Search for the cell housing the specified text and yield its (X, Y) center coordinate. 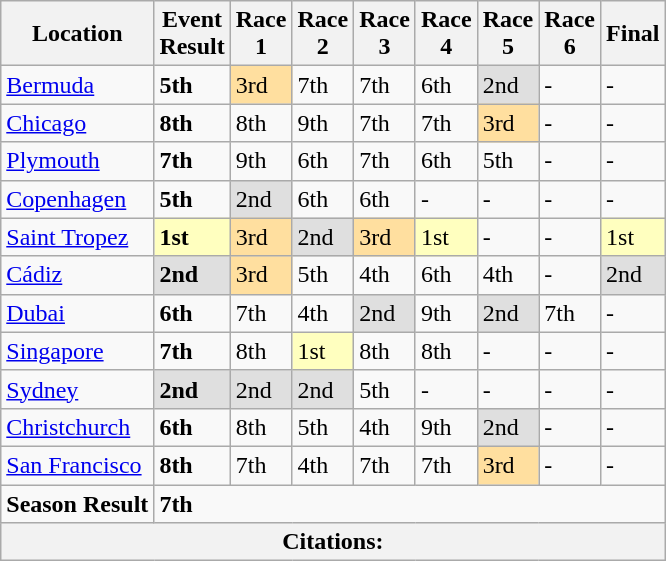
Christchurch (78, 427)
Copenhagen (78, 199)
Race5 (508, 34)
Race1 (261, 34)
Cádiz (78, 275)
Saint Tropez (78, 237)
Location (78, 34)
EventResult (192, 34)
Final (633, 34)
Race3 (385, 34)
Race4 (446, 34)
Sydney (78, 389)
Race2 (323, 34)
Season Result (78, 503)
Race6 (570, 34)
Bermuda (78, 85)
Dubai (78, 313)
Chicago (78, 123)
Plymouth (78, 161)
Singapore (78, 351)
San Francisco (78, 465)
Citations: (333, 542)
